Find where the given text appears and provide that cell's center as [X, Y] coordinate. 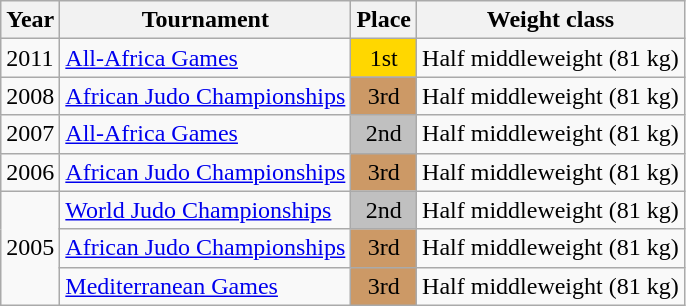
World Judo Championships [206, 210]
Weight class [551, 20]
2006 [30, 172]
2005 [30, 248]
2008 [30, 96]
Mediterranean Games [206, 286]
Place [384, 20]
Year [30, 20]
2007 [30, 134]
Tournament [206, 20]
2011 [30, 58]
1st [384, 58]
